Scan for the cell matching the given text and deliver its [x, y] coordinate at center. 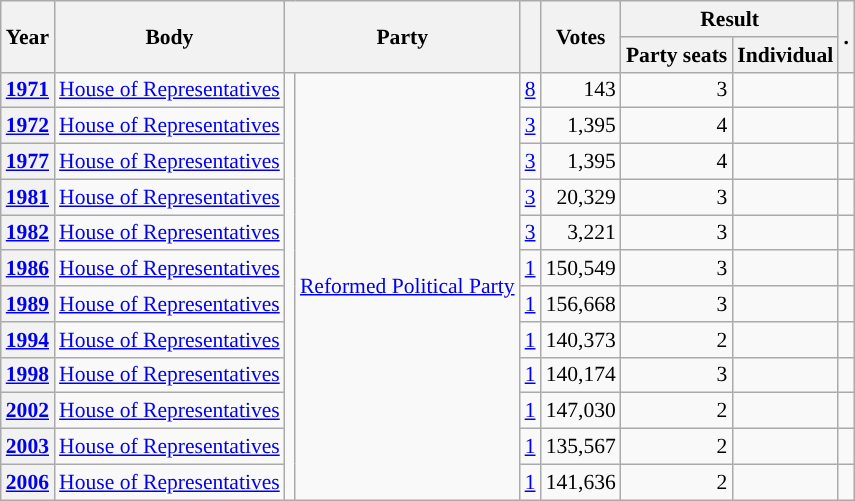
1977 [28, 162]
1994 [28, 340]
Year [28, 36]
2003 [28, 447]
140,174 [581, 375]
Body [170, 36]
156,668 [581, 304]
Individual [785, 55]
150,549 [581, 269]
2002 [28, 411]
1971 [28, 90]
Reformed Political Party [408, 286]
Votes [581, 36]
1989 [28, 304]
. [846, 36]
Party [402, 36]
Party seats [676, 55]
1998 [28, 375]
20,329 [581, 197]
2006 [28, 482]
1981 [28, 197]
Result [730, 19]
1972 [28, 126]
1982 [28, 233]
147,030 [581, 411]
8 [530, 90]
135,567 [581, 447]
3,221 [581, 233]
140,373 [581, 340]
141,636 [581, 482]
143 [581, 90]
1986 [28, 269]
